Provide the (x, y) coordinate of the cell's center where the given text is located.  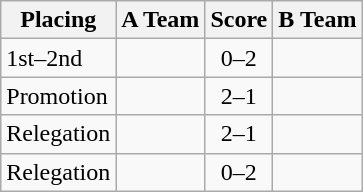
Score (239, 20)
A Team (160, 20)
1st–2nd (58, 58)
Promotion (58, 96)
B Team (318, 20)
Placing (58, 20)
